Capture the cell that displays the provided text and extract its [x, y] central coordinate. 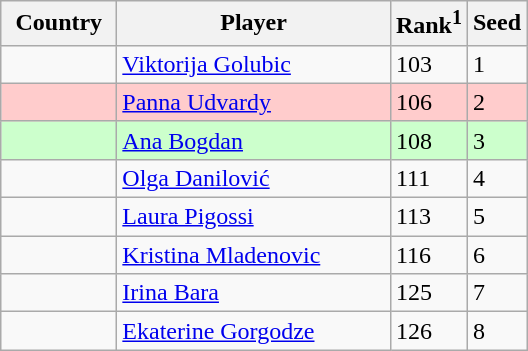
125 [428, 293]
8 [496, 331]
Olga Danilović [254, 178]
1 [496, 64]
Player [254, 24]
Panna Udvardy [254, 102]
126 [428, 331]
Country [59, 24]
7 [496, 293]
6 [496, 255]
Rank1 [428, 24]
111 [428, 178]
Ana Bogdan [254, 140]
4 [496, 178]
108 [428, 140]
Irina Bara [254, 293]
Ekaterine Gorgodze [254, 331]
Seed [496, 24]
Laura Pigossi [254, 217]
Kristina Mladenovic [254, 255]
113 [428, 217]
3 [496, 140]
103 [428, 64]
106 [428, 102]
Viktorija Golubic [254, 64]
116 [428, 255]
5 [496, 217]
2 [496, 102]
